Output the [X, Y] coordinate of the center of the cell containing the given text.  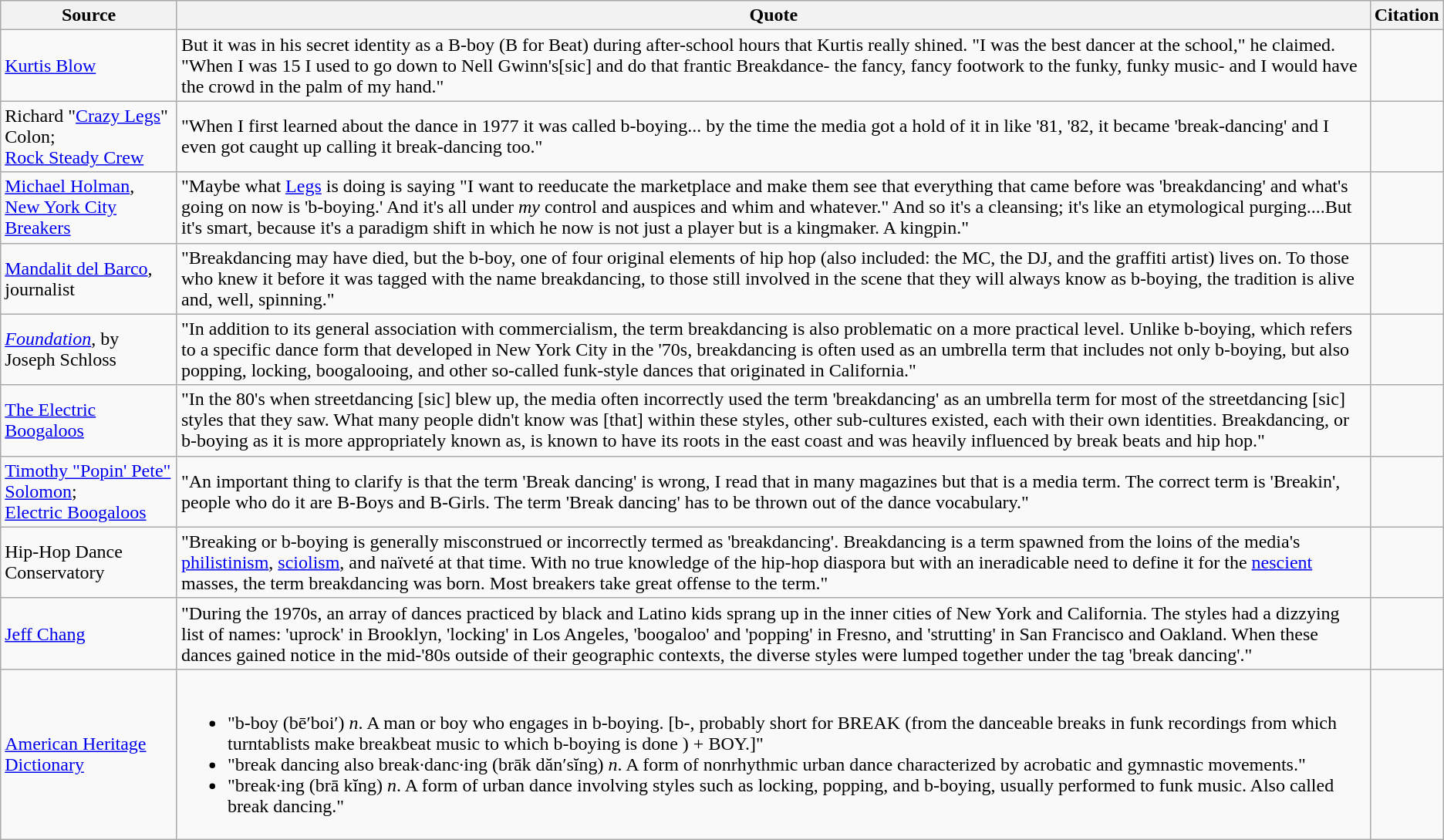
American Heritage Dictionary [89, 754]
Kurtis Blow [89, 66]
Quote [773, 15]
Mandalit del Barco, journalist [89, 278]
Timothy "Popin' Pete" Solomon; Electric Boogaloos [89, 491]
Source [89, 15]
Citation [1407, 15]
Foundation, by Joseph Schloss [89, 349]
Hip-Hop Dance Conservatory [89, 562]
Richard "Crazy Legs" Colon; Rock Steady Crew [89, 137]
The Electric Boogaloos [89, 420]
Jeff Chang [89, 633]
Michael Holman, New York City Breakers [89, 207]
